Pinpoint the cell where the given text exists, returning its (X, Y) midpoint coordinate. 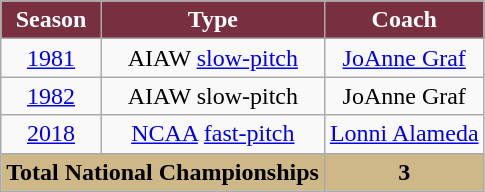
1981 (52, 58)
Type (212, 20)
Lonni Alameda (404, 134)
3 (404, 172)
1982 (52, 96)
Season (52, 20)
Total National Championships (163, 172)
NCAA fast-pitch (212, 134)
Coach (404, 20)
2018 (52, 134)
